Scan for the cell matching the given text and deliver its [x, y] coordinate at center. 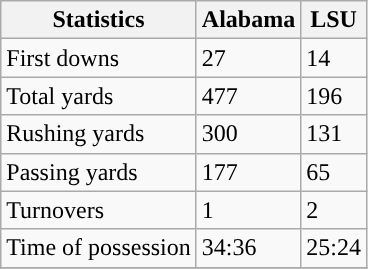
Turnovers [99, 210]
177 [248, 172]
1 [248, 210]
2 [334, 210]
196 [334, 96]
First downs [99, 58]
27 [248, 58]
300 [248, 134]
65 [334, 172]
Statistics [99, 20]
131 [334, 134]
Rushing yards [99, 134]
Alabama [248, 20]
477 [248, 96]
25:24 [334, 248]
LSU [334, 20]
Passing yards [99, 172]
Total yards [99, 96]
34:36 [248, 248]
14 [334, 58]
Time of possession [99, 248]
